Identify which cell holds the provided text, then report its (x, y) central coordinate. 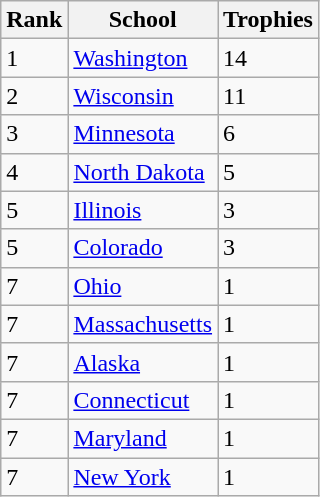
2 (34, 96)
4 (34, 172)
Maryland (143, 438)
Wisconsin (143, 96)
Massachusetts (143, 324)
6 (268, 134)
Connecticut (143, 400)
Washington (143, 58)
Alaska (143, 362)
Colorado (143, 248)
Illinois (143, 210)
New York (143, 477)
North Dakota (143, 172)
School (143, 20)
11 (268, 96)
Ohio (143, 286)
Minnesota (143, 134)
Rank (34, 20)
Trophies (268, 20)
14 (268, 58)
